From the cell containing the given text, extract its center point as (X, Y) coordinate. 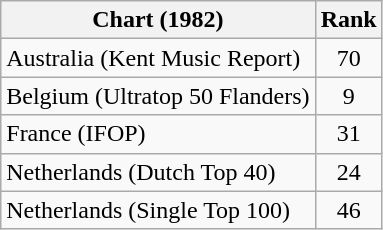
Belgium (Ultratop 50 Flanders) (158, 96)
24 (348, 172)
31 (348, 134)
Netherlands (Dutch Top 40) (158, 172)
70 (348, 58)
Netherlands (Single Top 100) (158, 210)
Chart (1982) (158, 20)
46 (348, 210)
9 (348, 96)
Rank (348, 20)
Australia (Kent Music Report) (158, 58)
France (IFOP) (158, 134)
